Find where the given text appears and provide that cell's center as [X, Y] coordinate. 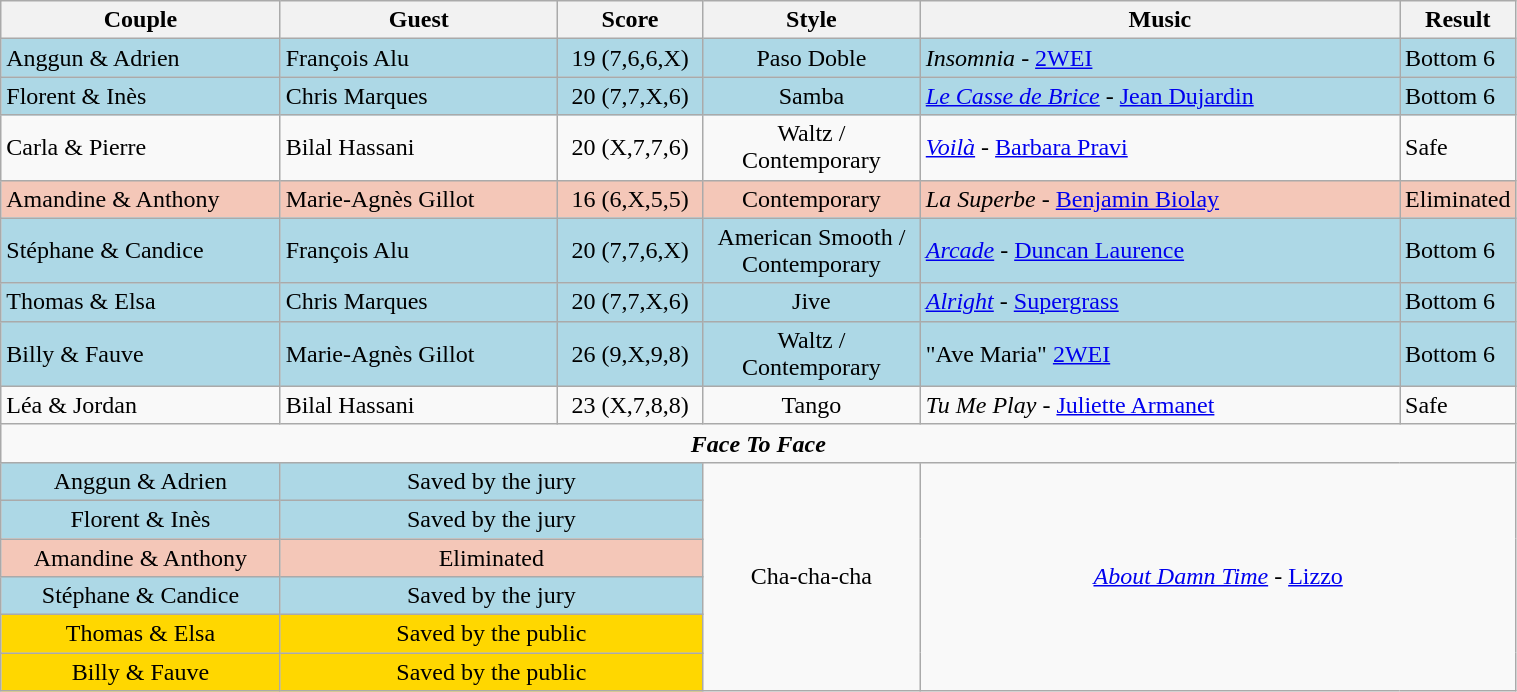
Result [1458, 20]
16 (6,X,5,5) [630, 199]
Le Casse de Brice - Jean Dujardin [1160, 96]
Face To Face [758, 443]
Tu Me Play - Juliette Armanet [1160, 405]
Couple [140, 20]
La Superbe - Benjamin Biolay [1160, 199]
About Damn Time - Lizzo [1218, 576]
Guest [418, 20]
19 (7,6,6,X) [630, 58]
Style [812, 20]
Carla & Pierre [140, 148]
Tango [812, 405]
20 (7,7,6,X) [630, 250]
American Smooth / Contemporary [812, 250]
Paso Doble [812, 58]
Music [1160, 20]
Score [630, 20]
"Ave Maria" 2WEI [1160, 354]
Alright - Supergrass [1160, 302]
Samba [812, 96]
Léa & Jordan [140, 405]
Cha-cha-cha [812, 576]
26 (9,X,9,8) [630, 354]
20 (X,7,7,6) [630, 148]
Jive [812, 302]
23 (X,7,8,8) [630, 405]
Arcade - Duncan Laurence [1160, 250]
Insomnia - 2WEI [1160, 58]
Voilà - Barbara Pravi [1160, 148]
Contemporary [812, 199]
